From the cell containing the given text, extract its center point as (X, Y) coordinate. 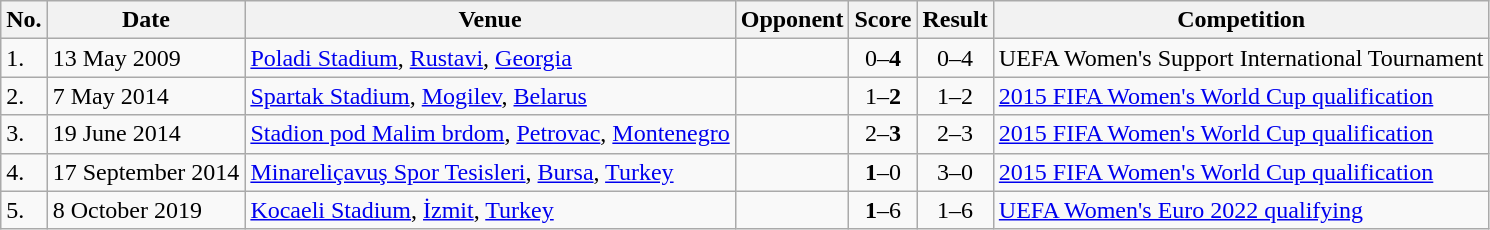
13 May 2009 (146, 58)
Kocaeli Stadium, İzmit, Turkey (490, 210)
1. (24, 58)
No. (24, 20)
Minareliçavuş Spor Tesisleri, Bursa, Turkey (490, 172)
17 September 2014 (146, 172)
19 June 2014 (146, 134)
Score (883, 20)
3. (24, 134)
UEFA Women's Support International Tournament (1241, 58)
Spartak Stadium, Mogilev, Belarus (490, 96)
3–0 (955, 172)
5. (24, 210)
7 May 2014 (146, 96)
1–0 (883, 172)
Poladi Stadium, Rustavi, Georgia (490, 58)
Date (146, 20)
Venue (490, 20)
Stadion pod Malim brdom, Petrovac, Montenegro (490, 134)
8 October 2019 (146, 210)
2. (24, 96)
4. (24, 172)
Opponent (792, 20)
UEFA Women's Euro 2022 qualifying (1241, 210)
Result (955, 20)
Competition (1241, 20)
